From the cell containing the given text, extract its center point as (x, y) coordinate. 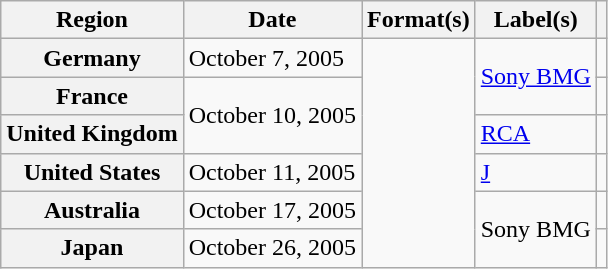
France (92, 96)
October 26, 2005 (272, 248)
United Kingdom (92, 134)
Region (92, 20)
J (536, 172)
Australia (92, 210)
October 7, 2005 (272, 58)
October 11, 2005 (272, 172)
Label(s) (536, 20)
Format(s) (419, 20)
United States (92, 172)
October 17, 2005 (272, 210)
RCA (536, 134)
Date (272, 20)
October 10, 2005 (272, 115)
Japan (92, 248)
Germany (92, 58)
